Find where the given text appears and provide that cell's center as (X, Y) coordinate. 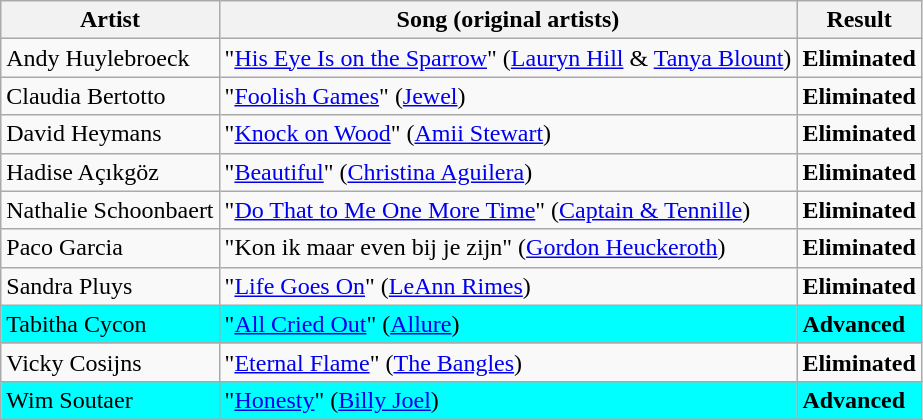
Vicky Cosijns (110, 362)
"Life Goes On" (LeAnn Rimes) (508, 286)
"Beautiful" (Christina Aguilera) (508, 172)
Hadise Açıkgöz (110, 172)
Result (859, 20)
Artist (110, 20)
"Honesty" (Billy Joel) (508, 400)
David Heymans (110, 134)
Song (original artists) (508, 20)
Andy Huylebroeck (110, 58)
"Foolish Games" (Jewel) (508, 96)
Paco Garcia (110, 248)
"Kon ik maar even bij je zijn" (Gordon Heuckeroth) (508, 248)
"Do That to Me One More Time" (Captain & Tennille) (508, 210)
Wim Soutaer (110, 400)
Tabitha Cycon (110, 324)
"Knock on Wood" (Amii Stewart) (508, 134)
Nathalie Schoonbaert (110, 210)
"All Cried Out" (Allure) (508, 324)
"Eternal Flame" (The Bangles) (508, 362)
"His Eye Is on the Sparrow" (Lauryn Hill & Tanya Blount) (508, 58)
Claudia Bertotto (110, 96)
Sandra Pluys (110, 286)
